Output the [x, y] coordinate of the center of the cell containing the given text.  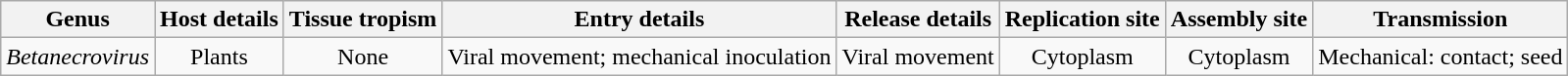
Assembly site [1239, 19]
Release details [918, 19]
Tissue tropism [363, 19]
None [363, 57]
Host details [220, 19]
Mechanical: contact; seed [1441, 57]
Entry details [639, 19]
Plants [220, 57]
Viral movement; mechanical inoculation [639, 57]
Replication site [1083, 19]
Betanecrovirus [78, 57]
Genus [78, 19]
Transmission [1441, 19]
Viral movement [918, 57]
